Identify which cell holds the provided text, then report its [x, y] central coordinate. 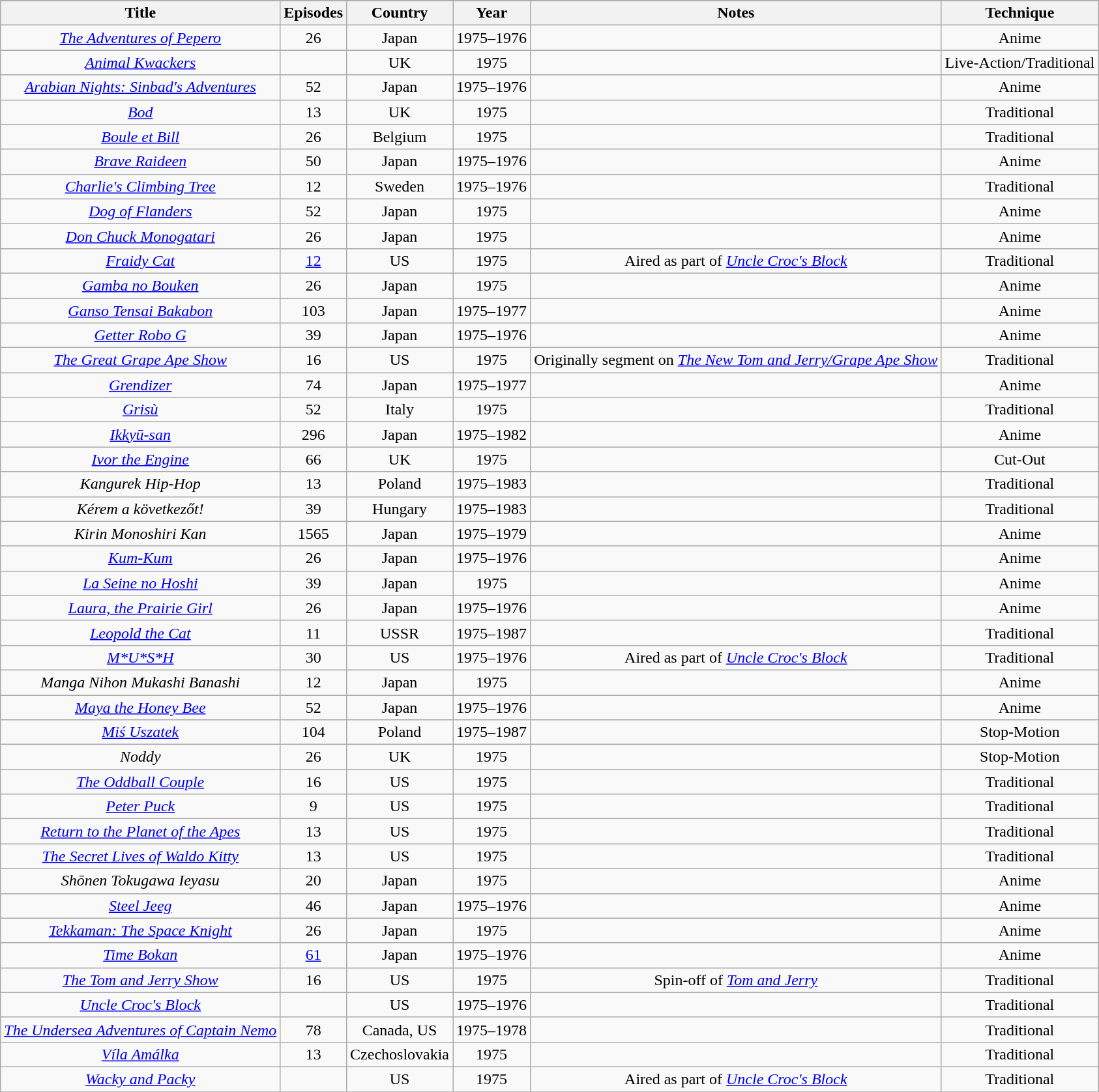
Ganso Tensai Bakabon [141, 311]
Italy [400, 410]
1565 [314, 534]
30 [314, 657]
Brave Raideen [141, 162]
Shōnen Tokugawa Ieyasu [141, 881]
Laura, the Prairie Girl [141, 608]
Steel Jeeg [141, 906]
Live-Action/Traditional [1019, 63]
1975–1978 [491, 1029]
Canada, US [400, 1029]
74 [314, 385]
Ikkyū-san [141, 435]
The Tom and Jerry Show [141, 980]
Maya the Honey Bee [141, 707]
Kérem a következőt! [141, 509]
46 [314, 906]
Sweden [400, 186]
Noddy [141, 757]
Manga Nihon Mukashi Banashi [141, 682]
Getter Robo G [141, 336]
Country [400, 13]
M*U*S*H [141, 657]
20 [314, 881]
Return to the Planet of the Apes [141, 831]
Time Bokan [141, 955]
Charlie's Climbing Tree [141, 186]
Tekkaman: The Space Knight [141, 930]
The Oddball Couple [141, 782]
Bod [141, 112]
The Undersea Adventures of Captain Nemo [141, 1029]
Czechoslovakia [400, 1054]
Technique [1019, 13]
The Great Grape Ape Show [141, 360]
Wacky and Packy [141, 1079]
Grendizer [141, 385]
La Seine no Hoshi [141, 583]
296 [314, 435]
Fraidy Cat [141, 261]
61 [314, 955]
Notes [736, 13]
50 [314, 162]
Boule et Bill [141, 137]
Year [491, 13]
Arabian Nights: Sinbad's Adventures [141, 87]
Originally segment on The New Tom and Jerry/Grape Ape Show [736, 360]
Gamba no Bouken [141, 285]
11 [314, 633]
Kangurek Hip-Hop [141, 484]
1975–1982 [491, 435]
Title [141, 13]
Víla Amálka [141, 1054]
Dog of Flanders [141, 211]
Grisù [141, 410]
9 [314, 807]
Kirin Monoshiri Kan [141, 534]
Ivor the Engine [141, 459]
Spin-off of Tom and Jerry [736, 980]
Peter Puck [141, 807]
The Secret Lives of Waldo Kitty [141, 856]
Kum-Kum [141, 558]
Belgium [400, 137]
Cut-Out [1019, 459]
Episodes [314, 13]
Miś Uszatek [141, 732]
USSR [400, 633]
The Adventures of Pepero [141, 38]
78 [314, 1029]
Uncle Croc's Block [141, 1005]
103 [314, 311]
Leopold the Cat [141, 633]
104 [314, 732]
66 [314, 459]
Don Chuck Monogatari [141, 236]
Hungary [400, 509]
1975–1979 [491, 534]
Animal Kwackers [141, 63]
